Scan for the cell matching the given text and deliver its [x, y] coordinate at center. 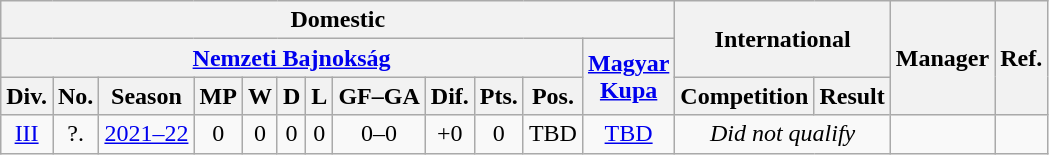
III [27, 134]
MP [218, 96]
No. [75, 96]
Domestic [338, 20]
MagyarKupa [628, 77]
2021–22 [146, 134]
Competition [744, 96]
Season [146, 96]
Ref. [1022, 58]
L [320, 96]
Result [852, 96]
?. [75, 134]
Manager [942, 58]
Div. [27, 96]
W [260, 96]
D [291, 96]
Pts. [498, 96]
Nemzeti Bajnokság [292, 58]
International [782, 39]
Pos. [552, 96]
GF–GA [379, 96]
+0 [450, 134]
Did not qualify [782, 134]
0–0 [379, 134]
Dif. [450, 96]
